Search for the cell housing the specified text and yield its (X, Y) center coordinate. 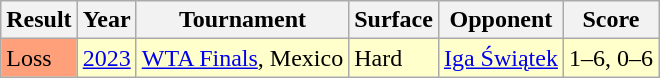
Tournament (242, 20)
2023 (106, 58)
Score (610, 20)
Loss (39, 58)
Opponent (500, 20)
Iga Świątek (500, 58)
Result (39, 20)
Year (106, 20)
Hard (394, 58)
WTA Finals, Mexico (242, 58)
1–6, 0–6 (610, 58)
Surface (394, 20)
